Locate the cell with the specified text and output its (X, Y) center coordinate. 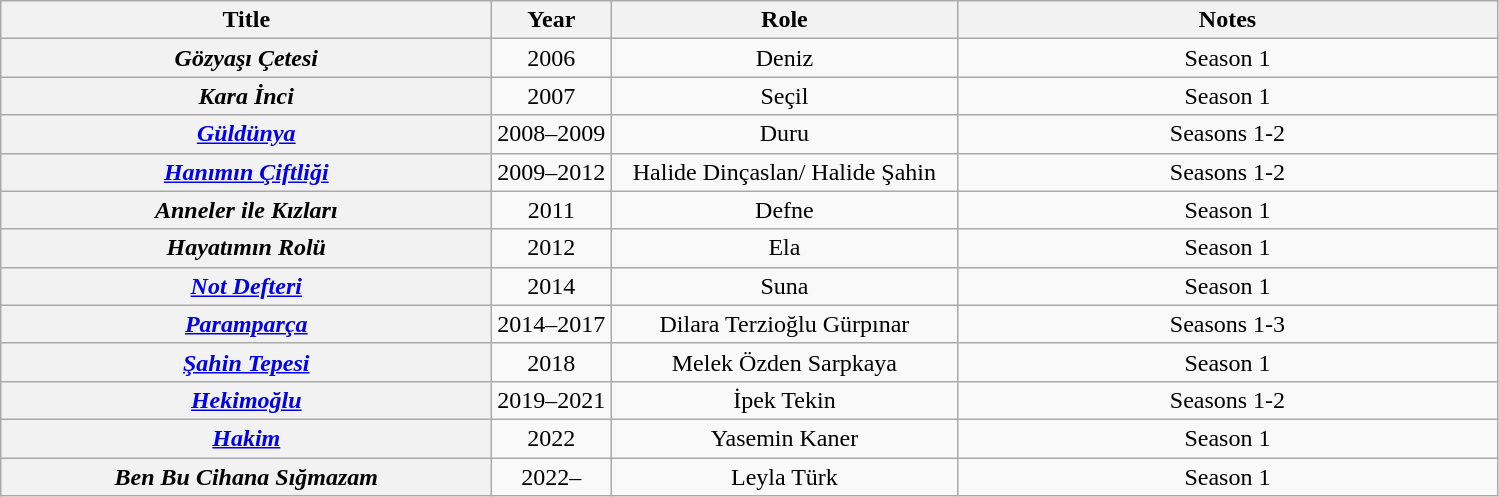
2012 (552, 248)
Hakim (246, 438)
Kara İnci (246, 96)
Paramparça (246, 324)
Notes (1228, 20)
Dilara Terzioğlu Gürpınar (784, 324)
İpek Tekin (784, 400)
2019–2021 (552, 400)
Deniz (784, 58)
Halide Dinçaslan/ Halide Şahin (784, 172)
2018 (552, 362)
Gözyaşı Çetesi (246, 58)
2009–2012 (552, 172)
Leyla Türk (784, 477)
Year (552, 20)
2022 (552, 438)
Seçil (784, 96)
2007 (552, 96)
Title (246, 20)
Ela (784, 248)
Ben Bu Cihana Sığmazam (246, 477)
2008–2009 (552, 134)
Melek Özden Sarpkaya (784, 362)
Role (784, 20)
Güldünya (246, 134)
Hekimoğlu (246, 400)
2006 (552, 58)
2011 (552, 210)
Not Defteri (246, 286)
Yasemin Kaner (784, 438)
Hayatımın Rolü (246, 248)
Duru (784, 134)
Anneler ile Kızları (246, 210)
Suna (784, 286)
Seasons 1-3 (1228, 324)
2014 (552, 286)
2014–2017 (552, 324)
2022– (552, 477)
Şahin Tepesi (246, 362)
Hanımın Çiftliği (246, 172)
Defne (784, 210)
